Capture the cell that displays the provided text and extract its (X, Y) central coordinate. 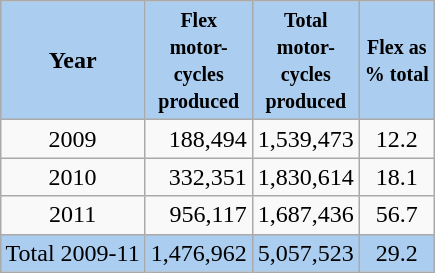
332,351 (198, 177)
2011 (72, 215)
2010 (72, 177)
1,476,962 (198, 253)
12.2 (396, 139)
956,117 (198, 215)
1,539,473 (306, 139)
Total motor-cyclesproduced (306, 60)
29.2 (396, 253)
1,687,436 (306, 215)
Total 2009-11 (72, 253)
Flex motor-cycles produced (198, 60)
188,494 (198, 139)
56.7 (396, 215)
1,830,614 (306, 177)
18.1 (396, 177)
5,057,523 (306, 253)
2009 (72, 139)
Year (72, 60)
Flex as% total (396, 60)
